Scan for the cell matching the given text and deliver its [X, Y] coordinate at center. 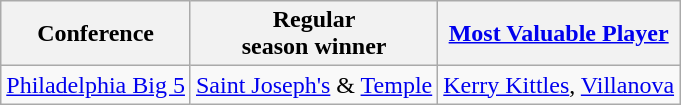
Kerry Kittles, Villanova [559, 85]
Saint Joseph's & Temple [314, 85]
Most Valuable Player [559, 34]
Regular season winner [314, 34]
Philadelphia Big 5 [96, 85]
Conference [96, 34]
